Detect which cell encompasses the target text, then output its (x, y) center coordinate. 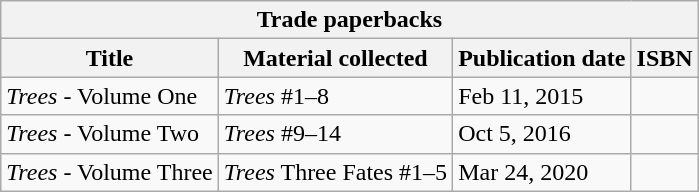
Material collected (335, 58)
Trees Three Fates #1–5 (335, 172)
ISBN (664, 58)
Oct 5, 2016 (542, 134)
Feb 11, 2015 (542, 96)
Trade paperbacks (350, 20)
Publication date (542, 58)
Trees - Volume Two (110, 134)
Mar 24, 2020 (542, 172)
Trees #1–8 (335, 96)
Trees - Volume One (110, 96)
Trees #9–14 (335, 134)
Title (110, 58)
Trees - Volume Three (110, 172)
